Scan for the cell matching the given text and deliver its [X, Y] coordinate at center. 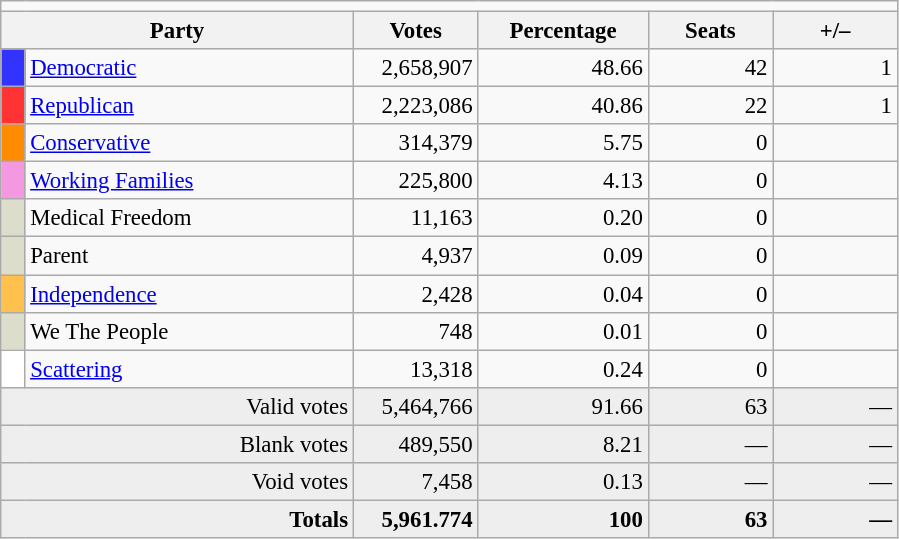
Party [178, 31]
Scattering [189, 369]
0.04 [563, 294]
Seats [710, 31]
0.09 [563, 256]
2,658,907 [416, 68]
0.24 [563, 369]
0.01 [563, 331]
Medical Freedom [189, 219]
91.66 [563, 406]
748 [416, 331]
4.13 [563, 181]
13,318 [416, 369]
314,379 [416, 143]
0.13 [563, 482]
Conservative [189, 143]
5.75 [563, 143]
Void votes [178, 482]
8.21 [563, 444]
100 [563, 519]
Democratic [189, 68]
225,800 [416, 181]
+/– [836, 31]
Percentage [563, 31]
We The People [189, 331]
42 [710, 68]
5,464,766 [416, 406]
11,163 [416, 219]
4,937 [416, 256]
Valid votes [178, 406]
Parent [189, 256]
Votes [416, 31]
2,428 [416, 294]
Blank votes [178, 444]
40.86 [563, 106]
Republican [189, 106]
22 [710, 106]
48.66 [563, 68]
Independence [189, 294]
Working Families [189, 181]
Totals [178, 519]
7,458 [416, 482]
489,550 [416, 444]
2,223,086 [416, 106]
5,961.774 [416, 519]
0.20 [563, 219]
